Detect which cell encompasses the target text, then output its [x, y] center coordinate. 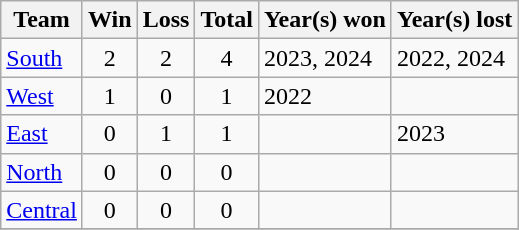
2022, 2024 [454, 58]
Central [42, 210]
South [42, 58]
West [42, 96]
Win [110, 20]
2022 [324, 96]
2023 [454, 134]
Year(s) lost [454, 20]
2023, 2024 [324, 58]
East [42, 134]
Year(s) won [324, 20]
Total [227, 20]
Loss [166, 20]
North [42, 172]
4 [227, 58]
Team [42, 20]
